Return [x, y] of the center of cell containing provided text 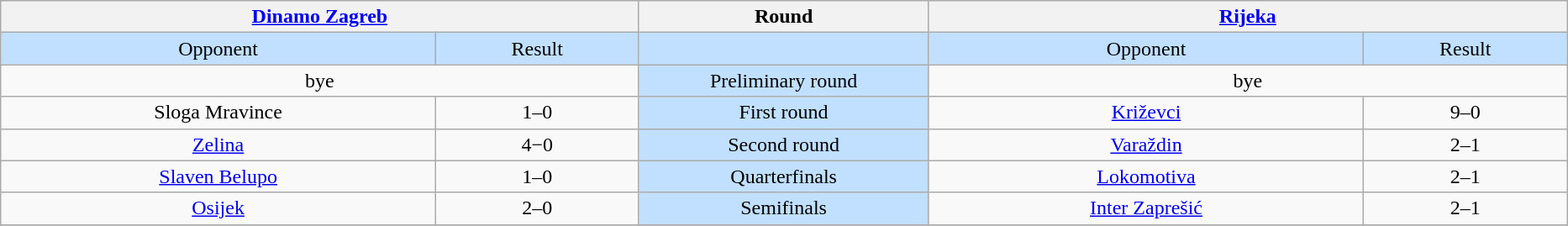
Osijek [218, 208]
Dinamo Zagreb [319, 17]
Preliminary round [783, 81]
Rijeka [1247, 17]
Second round [783, 145]
Quarterfinals [783, 176]
Križevci [1146, 113]
9–0 [1465, 113]
Round [783, 17]
First round [783, 113]
2–0 [537, 208]
4−0 [537, 145]
Varaždin [1146, 145]
Zelina [218, 145]
Slaven Belupo [218, 176]
Semifinals [783, 208]
Lokomotiva [1146, 176]
Sloga Mravince [218, 113]
Inter Zaprešić [1146, 208]
